Output the [x, y] coordinate of the center of the cell containing the given text.  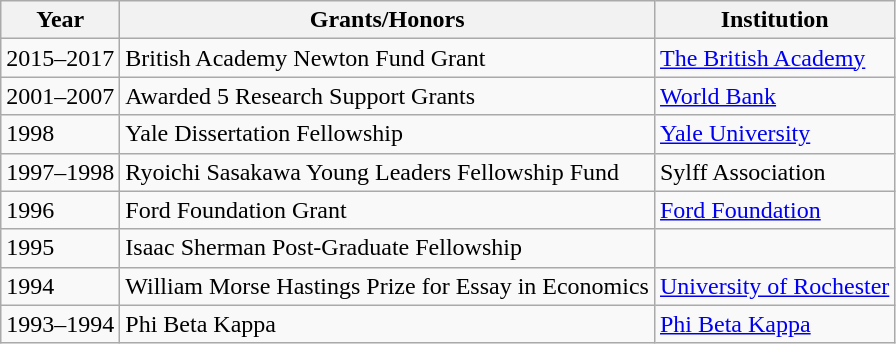
Sylff Association [774, 172]
1995 [60, 248]
Ryoichi Sasakawa Young Leaders Fellowship Fund [388, 172]
2015–2017 [60, 58]
World Bank [774, 96]
Awarded 5 Research Support Grants [388, 96]
British Academy Newton Fund Grant [388, 58]
Grants/Honors [388, 20]
Yale University [774, 134]
Ford Foundation [774, 210]
Yale Dissertation Fellowship [388, 134]
1993–1994 [60, 324]
2001–2007 [60, 96]
Institution [774, 20]
William Morse Hastings Prize for Essay in Economics [388, 286]
1997–1998 [60, 172]
University of Rochester [774, 286]
Ford Foundation Grant [388, 210]
The British Academy [774, 58]
Isaac Sherman Post-Graduate Fellowship [388, 248]
1994 [60, 286]
1998 [60, 134]
1996 [60, 210]
Year [60, 20]
